Locate the cell with the specified text and output its (x, y) center coordinate. 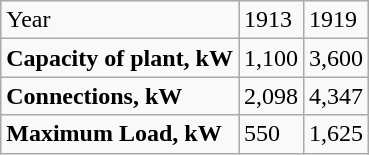
1913 (270, 20)
2,098 (270, 96)
Capacity of plant, kW (120, 58)
1919 (336, 20)
3,600 (336, 58)
1,100 (270, 58)
1,625 (336, 134)
Maximum Load, kW (120, 134)
Connections, kW (120, 96)
Year (120, 20)
4,347 (336, 96)
550 (270, 134)
